For the text-containing cell, return its midpoint in [x, y] coordinate format. 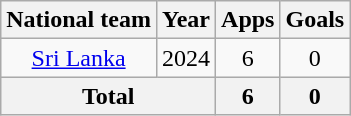
2024 [186, 58]
Sri Lanka [79, 58]
Apps [248, 20]
National team [79, 20]
Year [186, 20]
Goals [315, 20]
Total [108, 96]
